Output the [X, Y] coordinate of the center of the cell containing the given text.  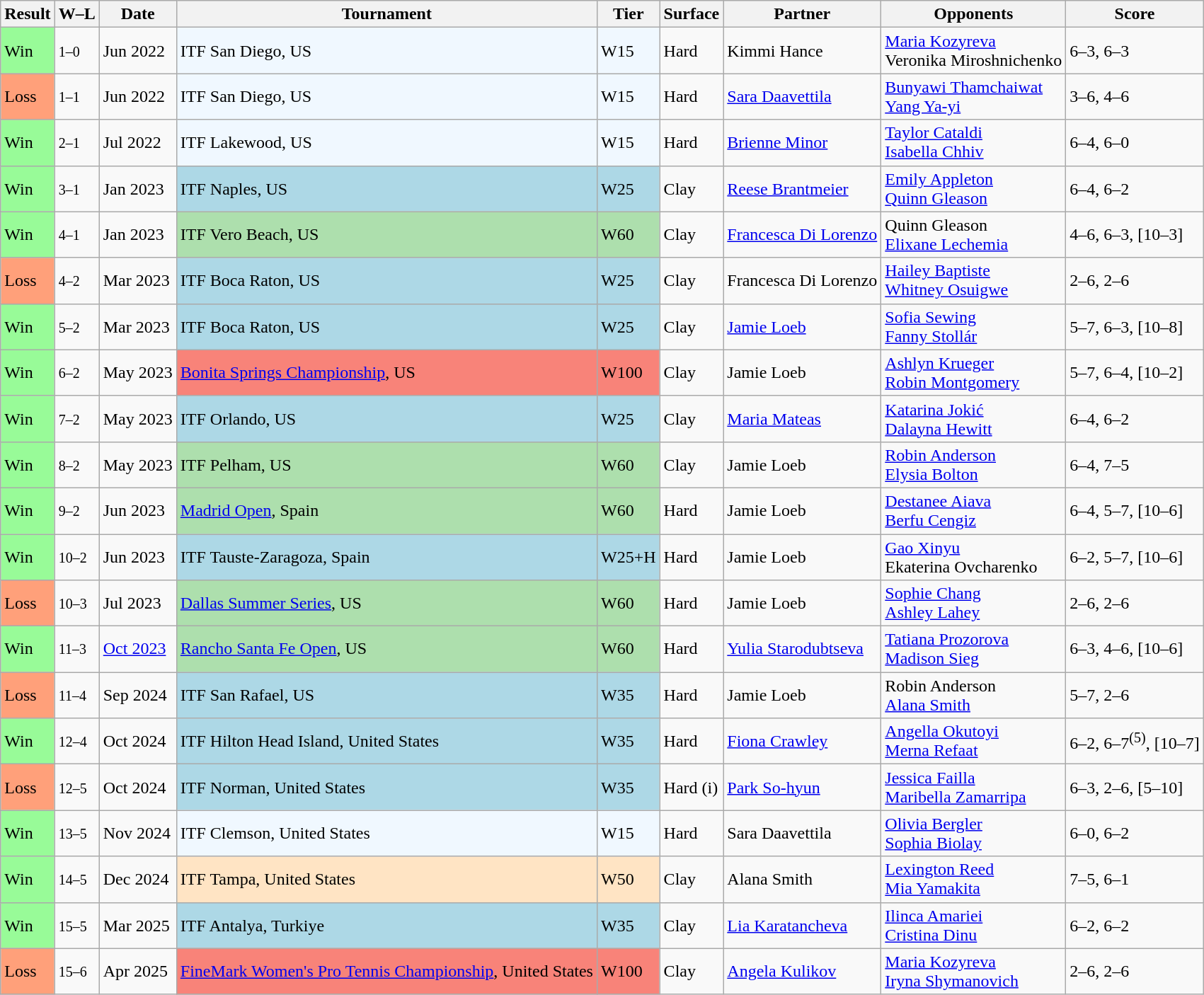
ITF Tampa, United States [386, 879]
ITF San Rafael, US [386, 695]
Sofia Sewing Fanny Stollár [974, 327]
6–4, 7–5 [1135, 464]
Sep 2024 [137, 695]
ITF Naples, US [386, 188]
ITF Lakewood, US [386, 143]
Brienne Minor [803, 143]
Jessica Failla Maribella Zamarripa [974, 787]
W50 [629, 879]
8–2 [76, 464]
2–1 [76, 143]
11–3 [76, 650]
Robin Anderson Elysia Bolton [974, 464]
15–6 [76, 971]
Kimmi Hance [803, 51]
Tatiana Prozorova Madison Sieg [974, 650]
ITF Hilton Head Island, United States [386, 742]
Fiona Crawley [803, 742]
Rancho Santa Fe Open, US [386, 650]
W–L [76, 14]
7–5, 6–1 [1135, 879]
6–3, 2–6, [5–10] [1135, 787]
Maria Kozyreva Iryna Shymanovich [974, 971]
5–7, 6–4, [10–2] [1135, 372]
Nov 2024 [137, 834]
11–4 [76, 695]
ITF Norman, United States [386, 787]
1–0 [76, 51]
Sophie Chang Ashley Lahey [974, 603]
ITF Orlando, US [386, 419]
Katarina Jokić Dalayna Hewitt [974, 419]
6–4, 5–7, [10–6] [1135, 511]
ITF Vero Beach, US [386, 235]
Lia Karatancheva [803, 926]
Date [137, 14]
Taylor Cataldi Isabella Chhiv [974, 143]
Surface [692, 14]
4–6, 6–3, [10–3] [1135, 235]
15–5 [76, 926]
Angela Kulikov [803, 971]
Hailey Baptiste Whitney Osuigwe [974, 280]
6–4, 6–0 [1135, 143]
1–1 [76, 96]
Bunyawi Thamchaiwat Yang Ya-yi [974, 96]
Maria Kozyreva Veronika Miroshnichenko [974, 51]
3–6, 4–6 [1135, 96]
Jul 2023 [137, 603]
Madrid Open, Spain [386, 511]
Ilinca Amariei Cristina Dinu [974, 926]
10–2 [76, 556]
Destanee Aiava Berfu Cengiz [974, 511]
Angella Okutoyi Merna Refaat [974, 742]
FineMark Women's Pro Tennis Championship, United States [386, 971]
Gao Xinyu Ekaterina Ovcharenko [974, 556]
Olivia Bergler Sophia Biolay [974, 834]
ITF Antalya, Turkiye [386, 926]
Oct 2023 [137, 650]
Dallas Summer Series, US [386, 603]
13–5 [76, 834]
5–7, 2–6 [1135, 695]
6–0, 6–2 [1135, 834]
6–2, 6–2 [1135, 926]
Jul 2022 [137, 143]
W25+H [629, 556]
Quinn Gleason Elixane Lechemia [974, 235]
6–2, 5–7, [10–6] [1135, 556]
Tournament [386, 14]
ITF Clemson, United States [386, 834]
Alana Smith [803, 879]
Mar 2025 [137, 926]
Yulia Starodubtseva [803, 650]
Lexington Reed Mia Yamakita [974, 879]
Reese Brantmeier [803, 188]
Apr 2025 [137, 971]
Ashlyn Krueger Robin Montgomery [974, 372]
6–3, 4–6, [10–6] [1135, 650]
12–5 [76, 787]
Emily Appleton Quinn Gleason [974, 188]
4–2 [76, 280]
6–2, 6–7(5), [10–7] [1135, 742]
10–3 [76, 603]
Maria Mateas [803, 419]
5–2 [76, 327]
6–3, 6–3 [1135, 51]
Bonita Springs Championship, US [386, 372]
Partner [803, 14]
Opponents [974, 14]
Park So-hyun [803, 787]
9–2 [76, 511]
Result [28, 14]
7–2 [76, 419]
Hard (i) [692, 787]
6–2 [76, 372]
5–7, 6–3, [10–8] [1135, 327]
14–5 [76, 879]
Dec 2024 [137, 879]
ITF Tauste-Zaragoza, Spain [386, 556]
Tier [629, 14]
4–1 [76, 235]
Score [1135, 14]
3–1 [76, 188]
Robin Anderson Alana Smith [974, 695]
ITF Pelham, US [386, 464]
12–4 [76, 742]
